Return the (X, Y) coordinate for the center point of the cell that contains the specified text.  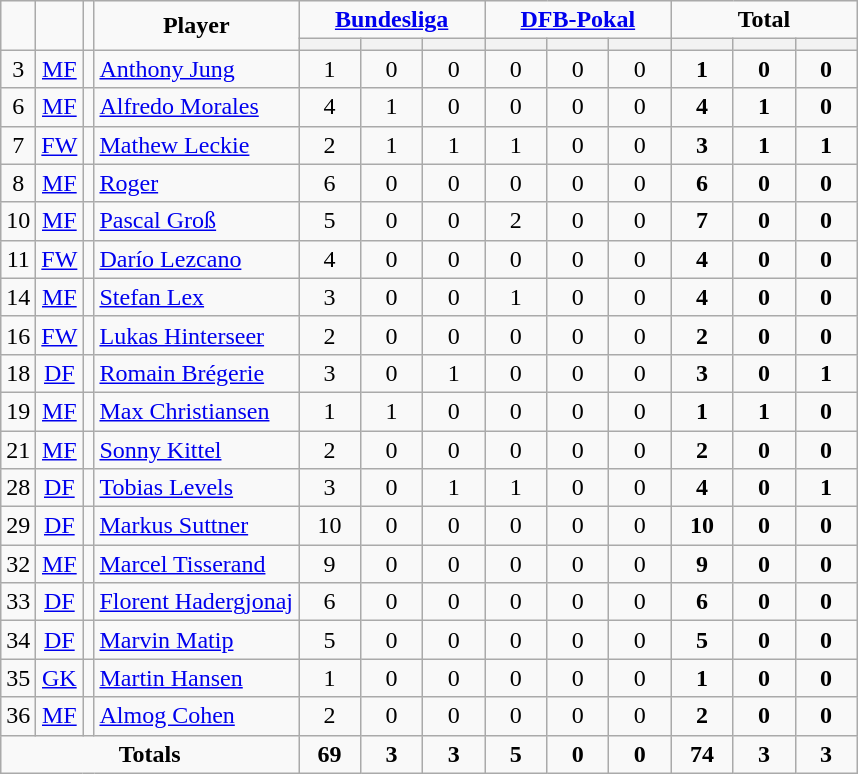
Sonny Kittel (196, 449)
29 (18, 526)
Bundesliga (392, 20)
16 (18, 335)
Mathew Leckie (196, 145)
69 (330, 754)
Romain Brégerie (196, 373)
Markus Suttner (196, 526)
Darío Lezcano (196, 259)
Player (196, 26)
Marcel Tisserand (196, 564)
19 (18, 411)
Almog Cohen (196, 716)
8 (18, 183)
Tobias Levels (196, 488)
Stefan Lex (196, 297)
34 (18, 640)
18 (18, 373)
28 (18, 488)
14 (18, 297)
Martin Hansen (196, 678)
Totals (150, 754)
21 (18, 449)
32 (18, 564)
Lukas Hinterseer (196, 335)
Pascal Groß (196, 221)
Florent Hadergjonaj (196, 602)
35 (18, 678)
Anthony Jung (196, 69)
Marvin Matip (196, 640)
Total (764, 20)
11 (18, 259)
Alfredo Morales (196, 107)
Roger (196, 183)
74 (702, 754)
GK (60, 678)
Max Christiansen (196, 411)
33 (18, 602)
DFB-Pokal (578, 20)
36 (18, 716)
